Find where the given text appears and provide that cell's center as (X, Y) coordinate. 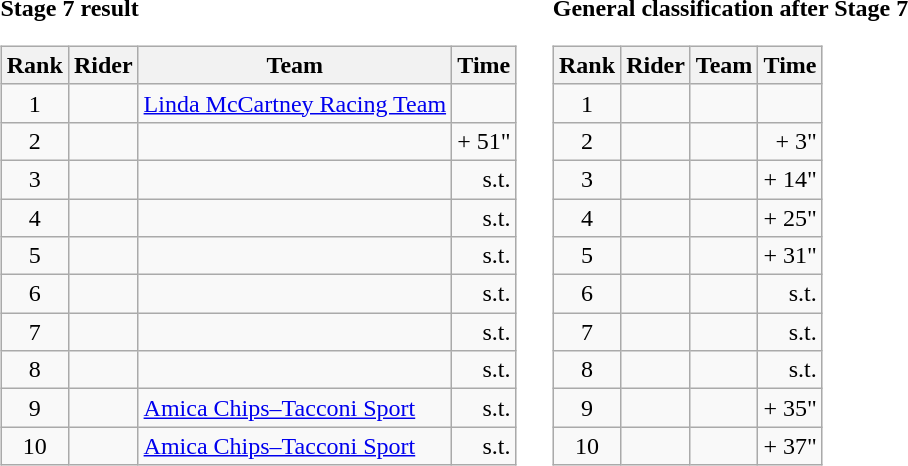
+ 25" (790, 217)
+ 3" (790, 141)
+ 37" (790, 446)
+ 14" (790, 179)
+ 35" (790, 408)
+ 51" (484, 141)
Linda McCartney Racing Team (295, 103)
+ 31" (790, 256)
